Capture the cell that displays the provided text and extract its (x, y) central coordinate. 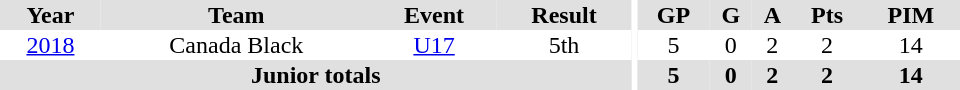
PIM (911, 15)
Event (434, 15)
G (730, 15)
GP (674, 15)
Junior totals (316, 75)
Year (50, 15)
A (772, 15)
2018 (50, 45)
U17 (434, 45)
Team (236, 15)
5th (564, 45)
Canada Black (236, 45)
Pts (826, 15)
Result (564, 15)
